Scan for the cell matching the given text and deliver its [x, y] coordinate at center. 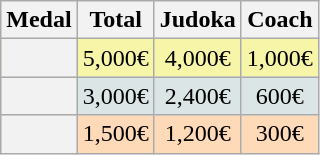
1,200€ [198, 134]
Judoka [198, 20]
4,000€ [198, 58]
1,500€ [116, 134]
1,000€ [280, 58]
300€ [280, 134]
3,000€ [116, 96]
600€ [280, 96]
Total [116, 20]
Coach [280, 20]
2,400€ [198, 96]
5,000€ [116, 58]
Medal [39, 20]
